Capture the cell that displays the provided text and extract its (x, y) central coordinate. 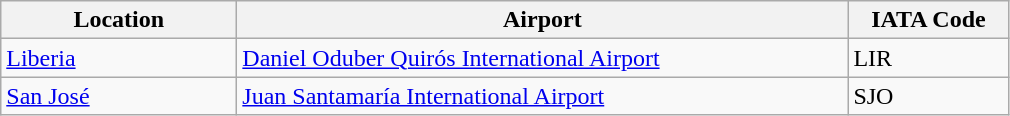
LIR (928, 58)
San José (119, 96)
SJO (928, 96)
Daniel Oduber Quirós International Airport (542, 58)
Liberia (119, 58)
Juan Santamaría International Airport (542, 96)
IATA Code (928, 20)
Airport (542, 20)
Location (119, 20)
